For the text-containing cell, return its midpoint in (x, y) coordinate format. 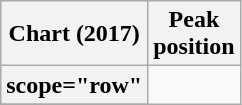
Chart (2017) (74, 34)
Peakposition (194, 34)
scope="row" (74, 85)
